Capture the cell that displays the provided text and extract its (x, y) central coordinate. 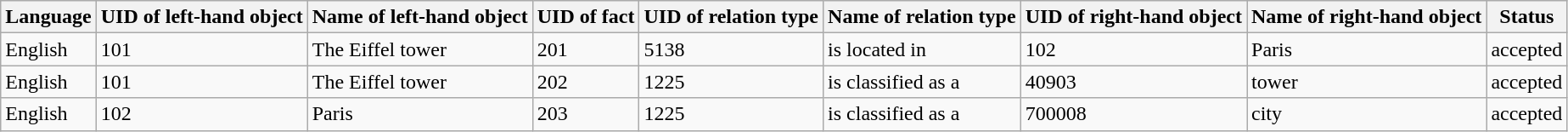
city (1366, 114)
UID of relation type (732, 17)
Status (1526, 17)
UID of fact (586, 17)
5138 (732, 49)
tower (1366, 82)
UID of left-hand object (202, 17)
is located in (922, 49)
202 (586, 82)
Name of right-hand object (1366, 17)
Language (48, 17)
203 (586, 114)
201 (586, 49)
40903 (1133, 82)
700008 (1133, 114)
Name of left-hand object (419, 17)
UID of right-hand object (1133, 17)
Name of relation type (922, 17)
